From the cell containing the given text, extract its center point as [x, y] coordinate. 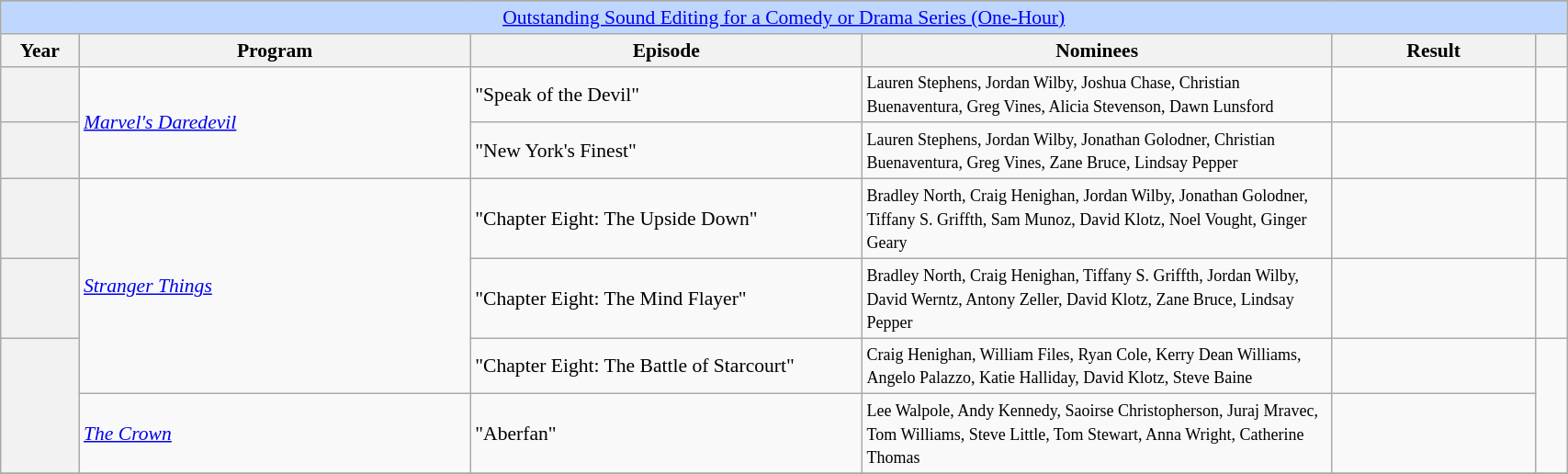
Craig Henighan, William Files, Ryan Cole, Kerry Dean Williams, Angelo Palazzo, Katie Halliday, David Klotz, Steve Baine [1097, 366]
Episode [666, 51]
"Chapter Eight: The Upside Down" [666, 219]
Bradley North, Craig Henighan, Jordan Wilby, Jonathan Golodner, Tiffany S. Griffth, Sam Munoz, David Klotz, Noel Vought, Ginger Geary [1097, 219]
"Aberfan" [666, 434]
Year [40, 51]
Marvel's Daredevil [275, 122]
The Crown [275, 434]
Lee Walpole, Andy Kennedy, Saoirse Christopherson, Juraj Mravec, Tom Williams, Steve Little, Tom Stewart, Anna Wright, Catherine Thomas [1097, 434]
Result [1434, 51]
Outstanding Sound Editing for a Comedy or Drama Series (One-Hour) [784, 17]
Nominees [1097, 51]
Program [275, 51]
Bradley North, Craig Henighan, Tiffany S. Griffth, Jordan Wilby, David Werntz, Antony Zeller, David Klotz, Zane Bruce, Lindsay Pepper [1097, 298]
Stranger Things [275, 287]
Lauren Stephens, Jordan Wilby, Joshua Chase, Christian Buenaventura, Greg Vines, Alicia Stevenson, Dawn Lunsford [1097, 94]
Lauren Stephens, Jordan Wilby, Jonathan Golodner, Christian Buenaventura, Greg Vines, Zane Bruce, Lindsay Pepper [1097, 151]
"Chapter Eight: The Battle of Starcourt" [666, 366]
"Speak of the Devil" [666, 94]
"New York's Finest" [666, 151]
"Chapter Eight: The Mind Flayer" [666, 298]
